Scan for the cell matching the given text and deliver its [X, Y] coordinate at center. 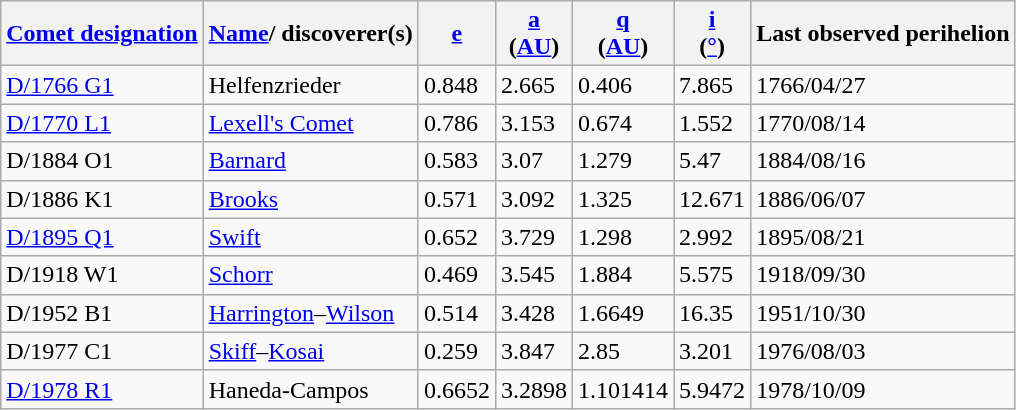
Brooks [310, 199]
Skiff–Kosai [310, 351]
5.47 [712, 161]
0.406 [624, 85]
e [456, 34]
Last observed perihelion [883, 34]
5.575 [712, 275]
1918/09/30 [883, 275]
3.07 [534, 161]
7.865 [712, 85]
0.6652 [456, 389]
5.9472 [712, 389]
Helfenzrieder [310, 85]
3.201 [712, 351]
Lexell's Comet [310, 123]
D/1766 G1 [102, 85]
3.545 [534, 275]
12.671 [712, 199]
D/1770 L1 [102, 123]
2.992 [712, 237]
D/1977 C1 [102, 351]
D/1918 W1 [102, 275]
D/1895 Q1 [102, 237]
Comet designation [102, 34]
1.298 [624, 237]
1.552 [712, 123]
1.279 [624, 161]
3.729 [534, 237]
q(AU) [624, 34]
Haneda-Campos [310, 389]
D/1952 B1 [102, 313]
0.674 [624, 123]
0.259 [456, 351]
Name/ discoverer(s) [310, 34]
3.153 [534, 123]
2.665 [534, 85]
D/1886 K1 [102, 199]
1951/10/30 [883, 313]
1.325 [624, 199]
D/1884 O1 [102, 161]
3.092 [534, 199]
1.6649 [624, 313]
1886/06/07 [883, 199]
Swift [310, 237]
0.469 [456, 275]
0.571 [456, 199]
1976/08/03 [883, 351]
i(°) [712, 34]
3.2898 [534, 389]
1895/08/21 [883, 237]
16.35 [712, 313]
2.85 [624, 351]
0.583 [456, 161]
0.786 [456, 123]
1.101414 [624, 389]
1978/10/09 [883, 389]
a(AU) [534, 34]
1766/04/27 [883, 85]
0.848 [456, 85]
Schorr [310, 275]
Harrington–Wilson [310, 313]
Barnard [310, 161]
1.884 [624, 275]
3.847 [534, 351]
3.428 [534, 313]
D/1978 R1 [102, 389]
1884/08/16 [883, 161]
0.652 [456, 237]
1770/08/14 [883, 123]
0.514 [456, 313]
